Return the [x, y] coordinate for the center point of the cell that contains the specified text.  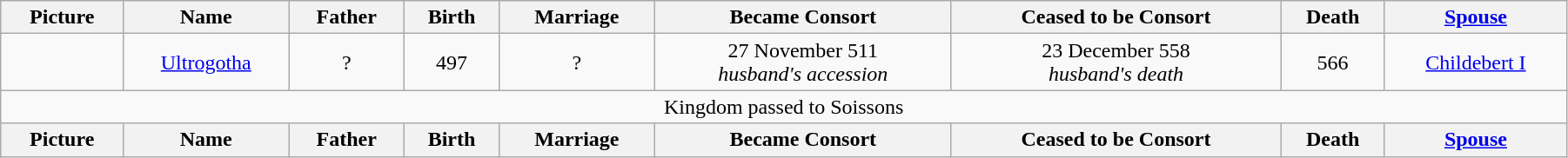
Ultrogotha [206, 63]
23 December 558husband's death [1116, 63]
Childebert I [1476, 63]
566 [1333, 63]
27 November 511husband's accession [802, 63]
497 [452, 63]
Kingdom passed to Soissons [784, 107]
